Return the (X, Y) coordinate for the center point of the cell that contains the specified text.  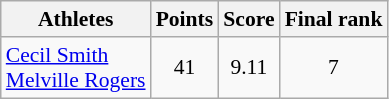
Athletes (76, 19)
Final rank (334, 19)
7 (334, 68)
41 (185, 68)
Cecil SmithMelville Rogers (76, 68)
Score (248, 19)
Points (185, 19)
9.11 (248, 68)
